Find where the given text appears and provide that cell's center as (X, Y) coordinate. 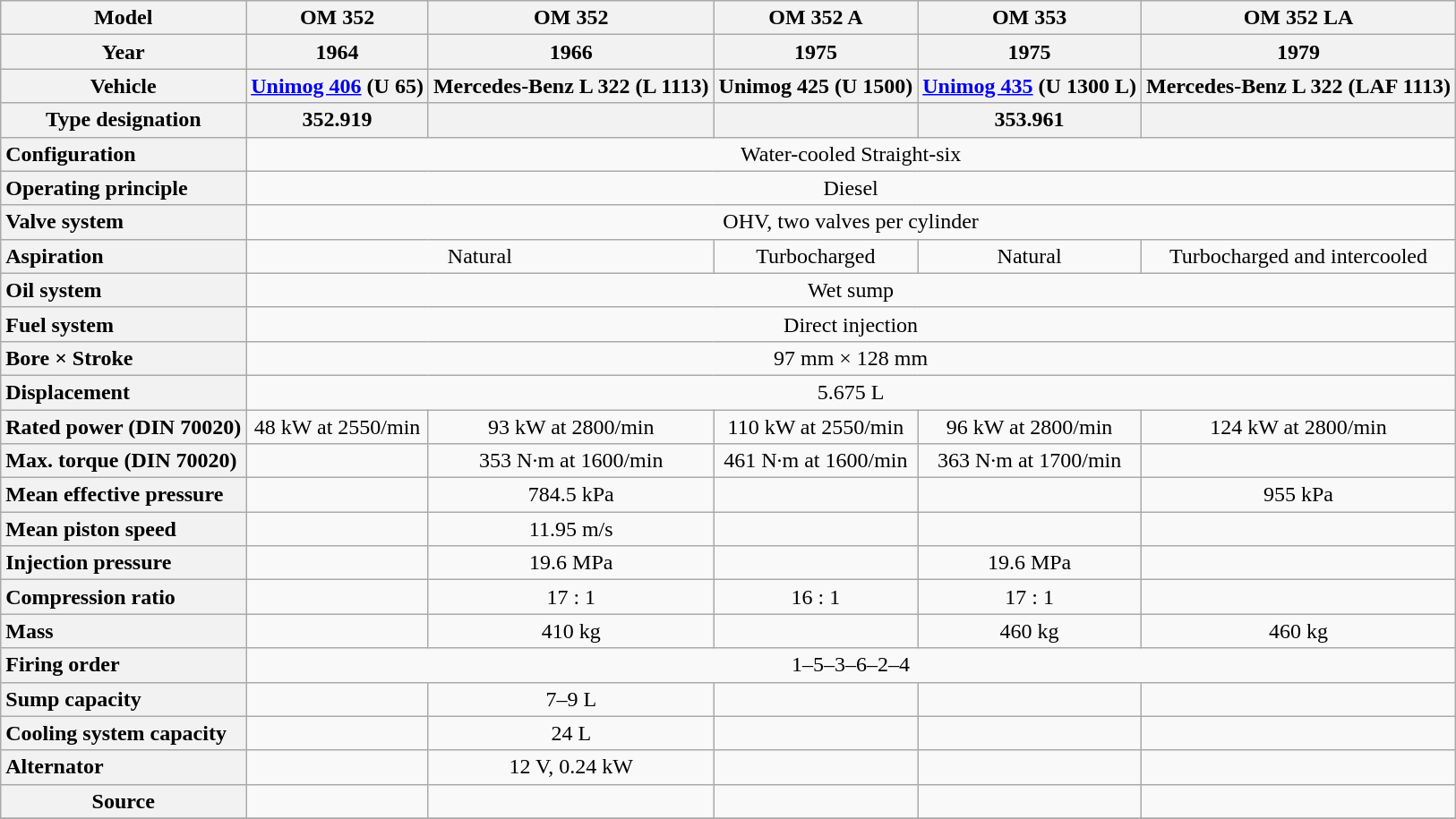
Firing order (124, 665)
OM 352 A (816, 18)
Displacement (124, 392)
Operating principle (124, 188)
93 kW at 2800/min (571, 427)
OM 353 (1030, 18)
Direct injection (851, 324)
Fuel system (124, 324)
11.95 m/s (571, 529)
Turbocharged and intercooled (1298, 256)
Alternator (124, 767)
Injection pressure (124, 563)
Bore × Stroke (124, 358)
Unimog 425 (U 1500) (816, 86)
7–9 L (571, 699)
Turbocharged (816, 256)
Oil system (124, 290)
Unimog 435 (U 1300 L) (1030, 86)
Mass (124, 631)
Vehicle (124, 86)
96 kW at 2800/min (1030, 427)
Mercedes-Benz L 322 (L 1113) (571, 86)
OM 352 LA (1298, 18)
110 kW at 2550/min (816, 427)
Water-cooled Straight-six (851, 154)
5.675 L (851, 392)
Type designation (124, 120)
Model (124, 18)
Aspiration (124, 256)
Mean effective pressure (124, 495)
955 kPa (1298, 495)
1964 (338, 52)
1–5–3–6–2–4 (851, 665)
353 N·m at 1600/min (571, 461)
410 kg (571, 631)
Unimog 406 (U 65) (338, 86)
1966 (571, 52)
Rated power (DIN 70020) (124, 427)
48 kW at 2550/min (338, 427)
353.961 (1030, 120)
1979 (1298, 52)
Max. torque (DIN 70020) (124, 461)
Year (124, 52)
784.5 kPa (571, 495)
OHV, two valves per cylinder (851, 222)
Mercedes-Benz L 322 (LAF 1113) (1298, 86)
16 : 1 (816, 597)
Valve system (124, 222)
24 L (571, 733)
Wet sump (851, 290)
12 V, 0.24 kW (571, 767)
124 kW at 2800/min (1298, 427)
Source (124, 801)
Diesel (851, 188)
Compression ratio (124, 597)
352.919 (338, 120)
Configuration (124, 154)
Sump capacity (124, 699)
461 N·m at 1600/min (816, 461)
Mean piston speed (124, 529)
363 N·m at 1700/min (1030, 461)
Cooling system capacity (124, 733)
97 mm × 128 mm (851, 358)
